Search for the cell housing the specified text and yield its [X, Y] center coordinate. 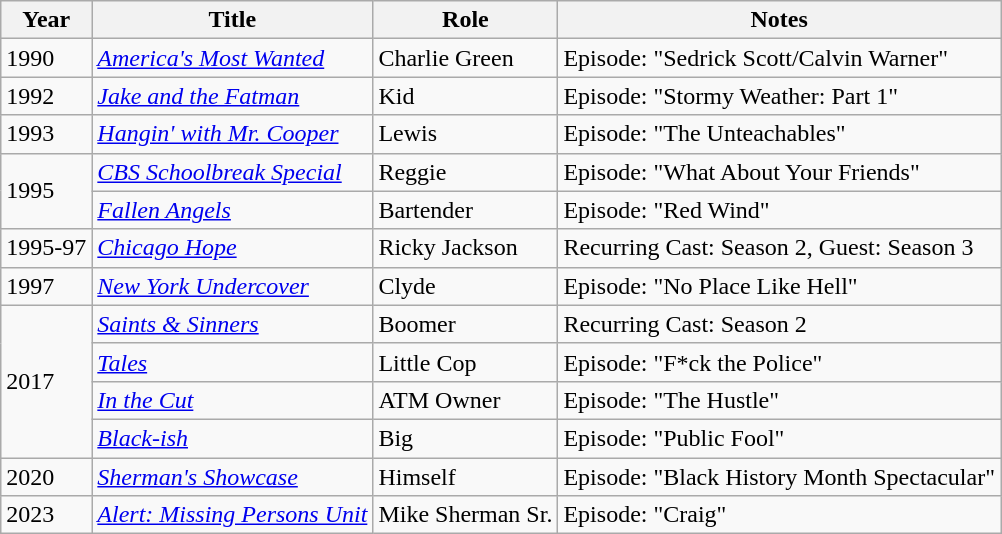
Kid [466, 96]
1995-97 [46, 248]
New York Undercover [232, 286]
Hangin' with Mr. Cooper [232, 134]
Recurring Cast: Season 2 [780, 324]
Himself [466, 477]
Reggie [466, 172]
America's Most Wanted [232, 58]
1995 [46, 191]
Jake and the Fatman [232, 96]
Episode: "Black History Month Spectacular" [780, 477]
ATM Owner [466, 400]
Title [232, 20]
Notes [780, 20]
1990 [46, 58]
Boomer [466, 324]
Episode: "Sedrick Scott/Calvin Warner" [780, 58]
Episode: "The Unteachables" [780, 134]
Black-ish [232, 438]
In the Cut [232, 400]
Alert: Missing Persons Unit [232, 515]
Episode: "Red Wind" [780, 210]
Ricky Jackson [466, 248]
Fallen Angels [232, 210]
2020 [46, 477]
Little Cop [466, 362]
Tales [232, 362]
Episode: "F*ck the Police" [780, 362]
Episode: "What About Your Friends" [780, 172]
2017 [46, 381]
Big [466, 438]
1997 [46, 286]
Saints & Sinners [232, 324]
Episode: "Craig" [780, 515]
1993 [46, 134]
2023 [46, 515]
1992 [46, 96]
Lewis [466, 134]
Chicago Hope [232, 248]
Charlie Green [466, 58]
Episode: "Stormy Weather: Part 1" [780, 96]
Bartender [466, 210]
Episode: "Public Fool" [780, 438]
CBS Schoolbreak Special [232, 172]
Recurring Cast: Season 2, Guest: Season 3 [780, 248]
Episode: "The Hustle" [780, 400]
Clyde [466, 286]
Mike Sherman Sr. [466, 515]
Year [46, 20]
Episode: "No Place Like Hell" [780, 286]
Role [466, 20]
Sherman's Showcase [232, 477]
